Pinpoint the cell where the given text exists, returning its [X, Y] midpoint coordinate. 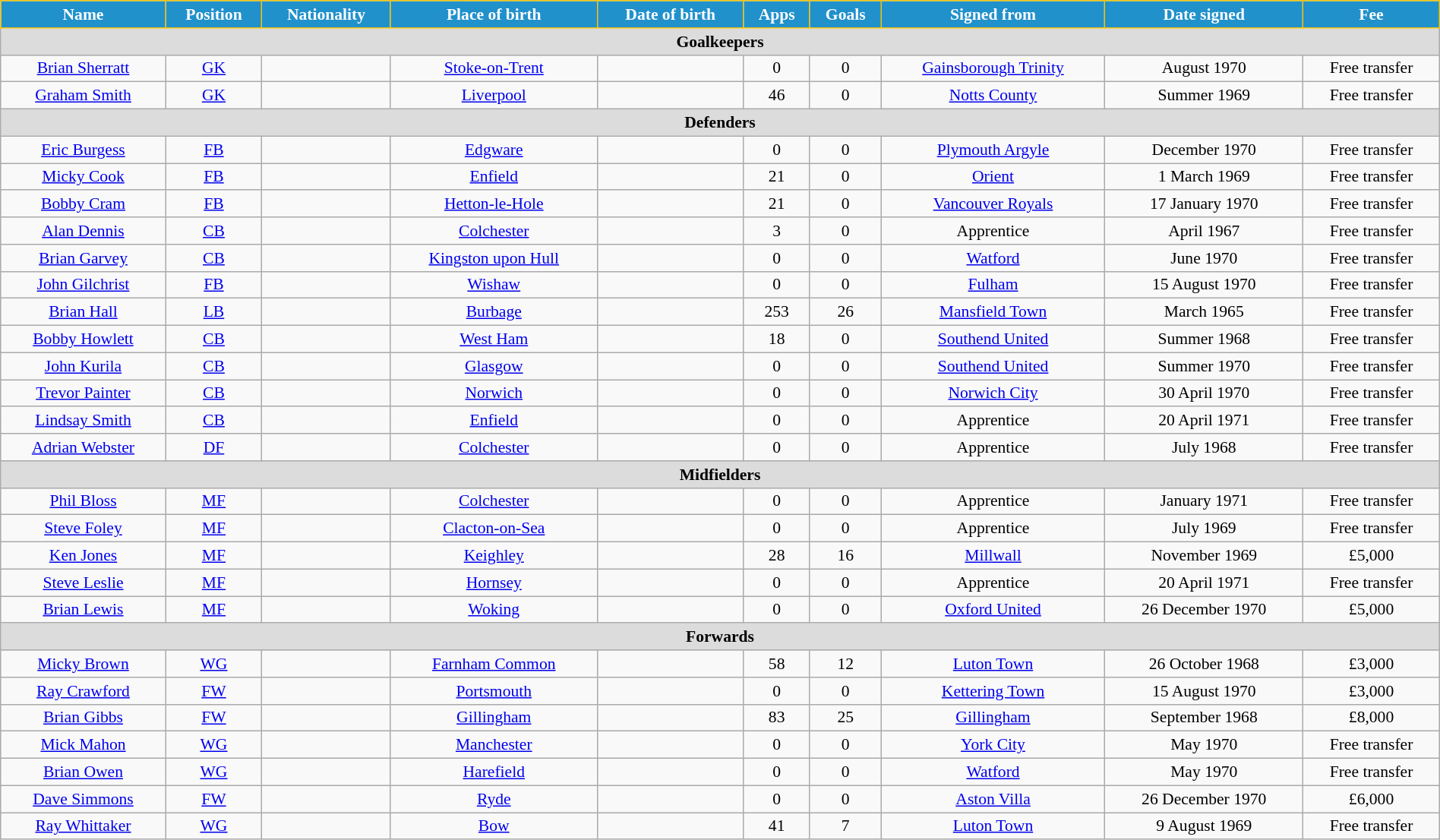
Midfielders [720, 475]
Liverpool [494, 96]
Mansfield Town [993, 312]
Adrian Webster [84, 447]
Keighley [494, 556]
Forwards [720, 637]
Edgware [494, 150]
Trevor Painter [84, 393]
March 1965 [1205, 312]
Portsmouth [494, 691]
Brian Garvey [84, 258]
17 January 1970 [1205, 204]
Bobby Howlett [84, 339]
30 April 1970 [1205, 393]
Date of birth [670, 14]
Alan Dennis [84, 231]
Place of birth [494, 14]
Hetton-le-Hole [494, 204]
12 [845, 664]
Ray Crawford [84, 691]
Glasgow [494, 366]
28 [776, 556]
Kettering Town [993, 691]
£8,000 [1372, 718]
Nationality [327, 14]
Micky Cook [84, 177]
Ryde [494, 799]
Brian Gibbs [84, 718]
Summer 1969 [1205, 96]
46 [776, 96]
253 [776, 312]
DF [213, 447]
Mick Mahon [84, 745]
Summer 1968 [1205, 339]
Woking [494, 610]
Clacton-on-Sea [494, 529]
November 1969 [1205, 556]
West Ham [494, 339]
Norwich City [993, 393]
Brian Owen [84, 772]
LB [213, 312]
Name [84, 14]
Manchester [494, 745]
41 [776, 826]
Micky Brown [84, 664]
July 1968 [1205, 447]
John Gilchrist [84, 285]
Position [213, 14]
Vancouver Royals [993, 204]
Dave Simmons [84, 799]
Orient [993, 177]
Bobby Cram [84, 204]
January 1971 [1205, 501]
Farnham Common [494, 664]
7 [845, 826]
Steve Leslie [84, 583]
Eric Burgess [84, 150]
Aston Villa [993, 799]
Brian Hall [84, 312]
Signed from [993, 14]
April 1967 [1205, 231]
1 March 1969 [1205, 177]
Fee [1372, 14]
25 [845, 718]
Wishaw [494, 285]
83 [776, 718]
Oxford United [993, 610]
26 [845, 312]
Bow [494, 826]
Goalkeepers [720, 42]
Defenders [720, 123]
Ken Jones [84, 556]
Stoke-on-Trent [494, 68]
August 1970 [1205, 68]
Brian Sherratt [84, 68]
Norwich [494, 393]
9 August 1969 [1205, 826]
Lindsay Smith [84, 421]
York City [993, 745]
Gainsborough Trinity [993, 68]
Ray Whittaker [84, 826]
June 1970 [1205, 258]
Summer 1970 [1205, 366]
Harefield [494, 772]
Date signed [1205, 14]
September 1968 [1205, 718]
Apps [776, 14]
Millwall [993, 556]
Brian Lewis [84, 610]
July 1969 [1205, 529]
Burbage [494, 312]
£6,000 [1372, 799]
Steve Foley [84, 529]
Goals [845, 14]
Fulham [993, 285]
December 1970 [1205, 150]
John Kurila [84, 366]
3 [776, 231]
Phil Bloss [84, 501]
Notts County [993, 96]
26 October 1968 [1205, 664]
16 [845, 556]
Hornsey [494, 583]
18 [776, 339]
Plymouth Argyle [993, 150]
Kingston upon Hull [494, 258]
Graham Smith [84, 96]
58 [776, 664]
